Determine the [X, Y] coordinate at the center of the cell enclosing the given text.  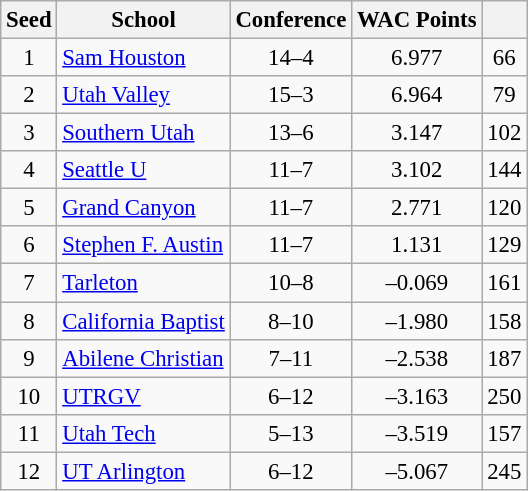
6 [29, 245]
15–3 [291, 95]
Utah Tech [144, 433]
–3.519 [417, 433]
Seattle U [144, 170]
Sam Houston [144, 58]
2 [29, 95]
UT Arlington [144, 471]
–3.163 [417, 396]
Seed [29, 20]
Stephen F. Austin [144, 245]
161 [504, 283]
School [144, 20]
2.771 [417, 208]
11 [29, 433]
Southern Utah [144, 133]
1 [29, 58]
UTRGV [144, 396]
158 [504, 321]
79 [504, 95]
157 [504, 433]
12 [29, 471]
3.102 [417, 170]
Conference [291, 20]
10 [29, 396]
Tarleton [144, 283]
120 [504, 208]
5–13 [291, 433]
10–8 [291, 283]
250 [504, 396]
14–4 [291, 58]
3 [29, 133]
–2.538 [417, 358]
California Baptist [144, 321]
6.964 [417, 95]
–5.067 [417, 471]
7–11 [291, 358]
6.977 [417, 58]
9 [29, 358]
7 [29, 283]
4 [29, 170]
1.131 [417, 245]
3.147 [417, 133]
5 [29, 208]
8–10 [291, 321]
–1.980 [417, 321]
102 [504, 133]
144 [504, 170]
Abilene Christian [144, 358]
13–6 [291, 133]
245 [504, 471]
8 [29, 321]
Grand Canyon [144, 208]
129 [504, 245]
Utah Valley [144, 95]
187 [504, 358]
WAC Points [417, 20]
–0.069 [417, 283]
66 [504, 58]
